From the cell containing the given text, extract its center point as [X, Y] coordinate. 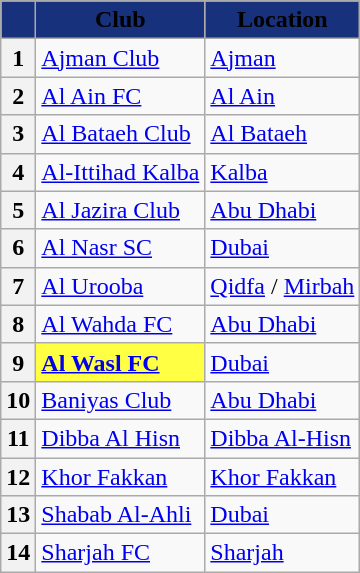
Shabab Al-Ahli [120, 515]
Sharjah FC [120, 553]
Al Ain [282, 96]
6 [18, 248]
8 [18, 324]
Al Ain FC [120, 96]
Al Nasr SC [120, 248]
12 [18, 477]
Al-Ittihad Kalba [120, 172]
9 [18, 362]
3 [18, 134]
Baniyas Club [120, 400]
7 [18, 286]
2 [18, 96]
Dibba Al Hisn [120, 438]
Al Urooba [120, 286]
Club [120, 20]
1 [18, 58]
Al Bataeh Club [120, 134]
Ajman [282, 58]
14 [18, 553]
10 [18, 400]
4 [18, 172]
Al Wasl FC [120, 362]
Sharjah [282, 553]
13 [18, 515]
Al Wahda FC [120, 324]
Qidfa / Mirbah [282, 286]
Ajman Club [120, 58]
Dibba Al-Hisn [282, 438]
5 [18, 210]
Al Jazira Club [120, 210]
11 [18, 438]
Al Bataeh [282, 134]
Kalba [282, 172]
Location [282, 20]
